Return [x, y] of the center of cell containing provided text 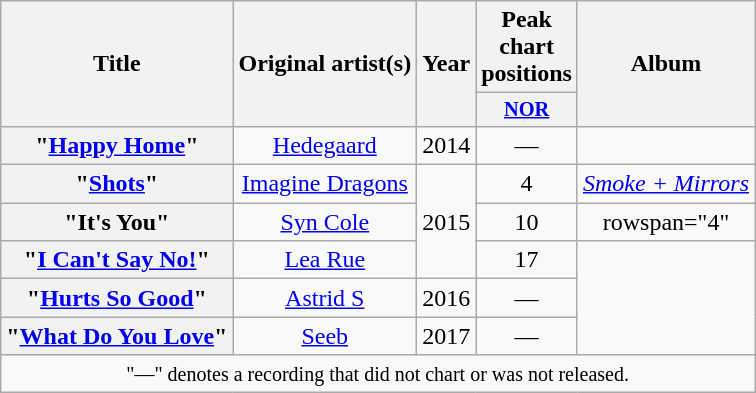
2014 [446, 145]
rowspan="4" [666, 222]
"I Can't Say No!" [117, 260]
4 [527, 184]
Original artist(s) [325, 64]
2017 [446, 336]
Title [117, 64]
17 [527, 260]
Year [446, 64]
Peak chart positions [527, 47]
"Shots" [117, 184]
2015 [446, 222]
Astrid S [325, 298]
Imagine Dragons [325, 184]
Seeb [325, 336]
10 [527, 222]
Album [666, 64]
Lea Rue [325, 260]
"—" denotes a recording that did not chart or was not released. [378, 374]
Smoke + Mirrors [666, 184]
"What Do You Love" [117, 336]
Hedegaard [325, 145]
2016 [446, 298]
"Happy Home" [117, 145]
"Hurts So Good" [117, 298]
"It's You" [117, 222]
NOR [527, 110]
Syn Cole [325, 222]
